Scan for the cell matching the given text and deliver its (x, y) coordinate at center. 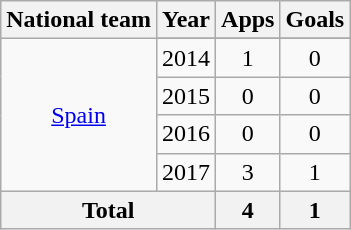
4 (248, 210)
2016 (186, 134)
Year (186, 20)
2017 (186, 172)
3 (248, 172)
Goals (315, 20)
Apps (248, 20)
2015 (186, 96)
2014 (186, 58)
Total (108, 210)
Spain (79, 115)
National team (79, 20)
